Determine the (x, y) coordinate at the center of the cell enclosing the given text.  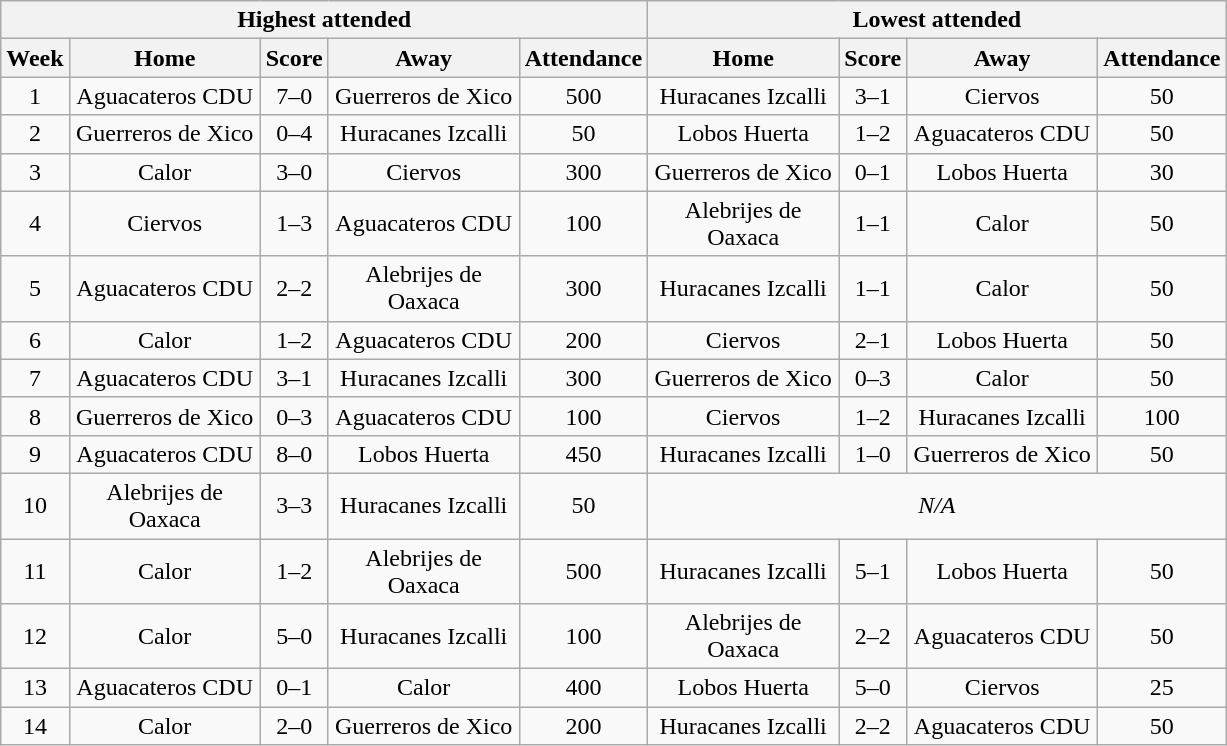
3–0 (294, 172)
11 (35, 570)
14 (35, 726)
9 (35, 454)
8 (35, 416)
Lowest attended (937, 20)
1–0 (873, 454)
5 (35, 288)
2–1 (873, 340)
25 (1162, 688)
450 (583, 454)
10 (35, 506)
12 (35, 636)
1–3 (294, 224)
N/A (937, 506)
2 (35, 134)
6 (35, 340)
8–0 (294, 454)
3–3 (294, 506)
Highest attended (324, 20)
7 (35, 378)
13 (35, 688)
30 (1162, 172)
5–1 (873, 570)
400 (583, 688)
Week (35, 58)
3 (35, 172)
1 (35, 96)
4 (35, 224)
0–4 (294, 134)
7–0 (294, 96)
2–0 (294, 726)
